Capture the cell that displays the provided text and extract its (x, y) central coordinate. 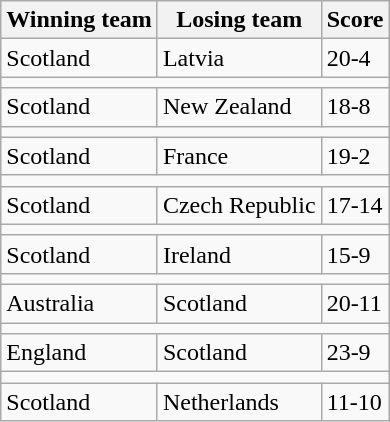
Czech Republic (239, 205)
15-9 (355, 254)
France (239, 156)
Netherlands (239, 402)
11-10 (355, 402)
20-11 (355, 303)
Winning team (80, 20)
20-4 (355, 58)
19-2 (355, 156)
Australia (80, 303)
18-8 (355, 107)
17-14 (355, 205)
New Zealand (239, 107)
England (80, 353)
Latvia (239, 58)
23-9 (355, 353)
Ireland (239, 254)
Losing team (239, 20)
Score (355, 20)
